Capture the cell that displays the provided text and extract its (X, Y) central coordinate. 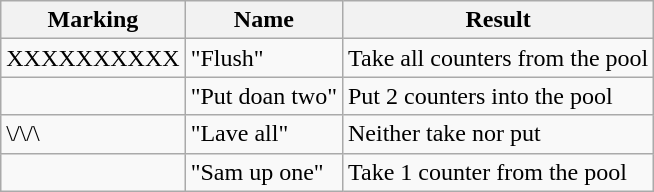
Take 1 counter from the pool (498, 172)
XXXXXXXXXX (93, 58)
"Sam up one" (264, 172)
Result (498, 20)
"Flush" (264, 58)
"Lave all" (264, 134)
Marking (93, 20)
Take all counters from the pool (498, 58)
Neither take nor put (498, 134)
Put 2 counters into the pool (498, 96)
Name (264, 20)
"Put doan two" (264, 96)
\/\/\ (93, 134)
